Return (X, Y) of the center of cell containing provided text 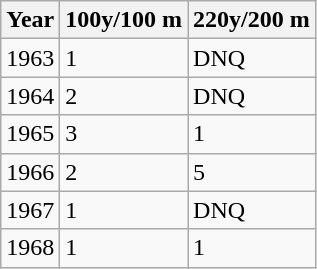
1966 (30, 172)
1968 (30, 248)
1965 (30, 134)
100y/100 m (124, 20)
3 (124, 134)
1964 (30, 96)
220y/200 m (252, 20)
Year (30, 20)
1967 (30, 210)
5 (252, 172)
1963 (30, 58)
